Find where the given text appears and provide that cell's center as (x, y) coordinate. 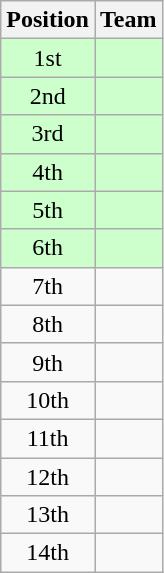
5th (48, 210)
3rd (48, 134)
11th (48, 438)
10th (48, 400)
2nd (48, 96)
12th (48, 477)
7th (48, 286)
9th (48, 362)
1st (48, 58)
13th (48, 515)
14th (48, 553)
Team (128, 20)
6th (48, 248)
4th (48, 172)
8th (48, 324)
Position (48, 20)
